From the cell containing the given text, extract its center point as (X, Y) coordinate. 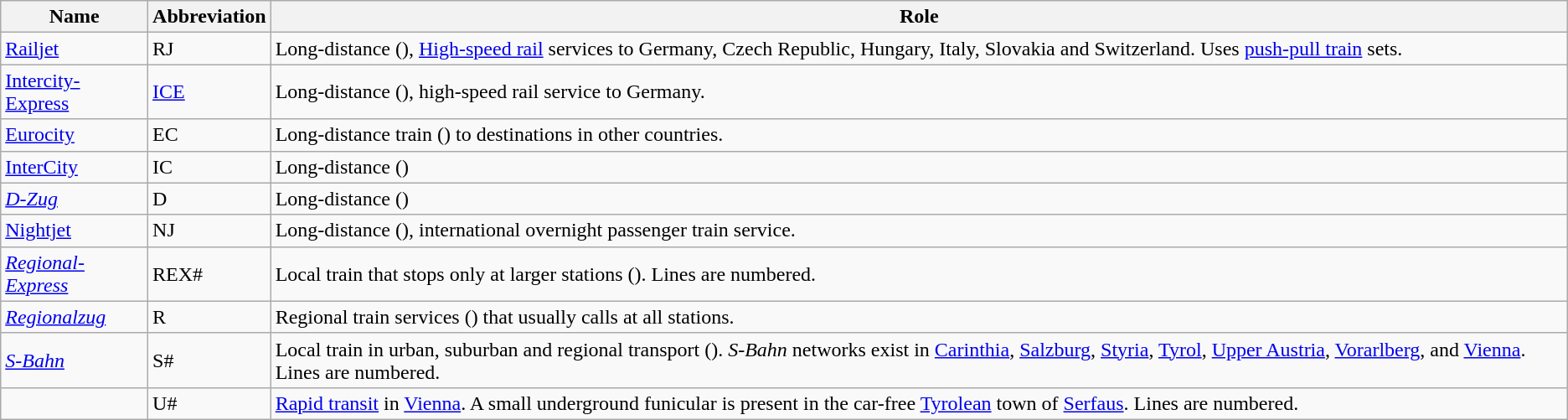
Long-distance train () to destinations in other countries. (919, 135)
IC (209, 167)
D (209, 199)
Nightjet (75, 231)
NJ (209, 231)
Long-distance (), international overnight passenger train service. (919, 231)
Local train that stops only at larger stations (). Lines are numbered. (919, 273)
REX# (209, 273)
Regional-Express (75, 273)
Railjet (75, 49)
EC (209, 135)
Long-distance (), high-speed rail service to Germany. (919, 92)
S-Bahn (75, 360)
S# (209, 360)
R (209, 317)
Rapid transit in Vienna. A small underground funicular is present in the car-free Tyrolean town of Serfaus. Lines are numbered. (919, 403)
Eurocity (75, 135)
Abbreviation (209, 17)
Intercity-Express (75, 92)
ICE (209, 92)
Long-distance (), High-speed rail services to Germany, Czech Republic, Hungary, Italy, Slovakia and Switzerland. Uses push-pull train sets. (919, 49)
RJ (209, 49)
Role (919, 17)
InterCity (75, 167)
Name (75, 17)
Regional train services () that usually calls at all stations. (919, 317)
Regionalzug (75, 317)
U# (209, 403)
D-Zug (75, 199)
